Identify which cell holds the provided text, then report its [X, Y] central coordinate. 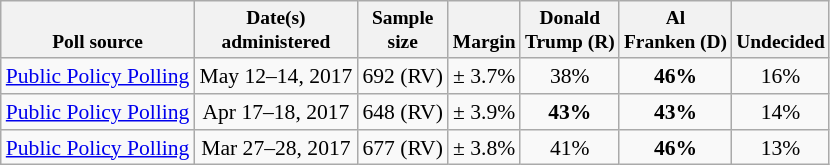
692 (RV) [402, 76]
± 3.7% [484, 76]
16% [781, 76]
Apr 17–18, 2017 [276, 112]
AlFranken (D) [675, 30]
14% [781, 112]
46% [675, 76]
Samplesize [402, 30]
648 (RV) [402, 112]
Date(s)administered [276, 30]
± 3.9% [484, 112]
DonaldTrump (R) [570, 30]
Undecided [781, 30]
May 12–14, 2017 [276, 76]
38% [570, 76]
Margin [484, 30]
Poll source [98, 30]
